Identify which cell holds the provided text, then report its [x, y] central coordinate. 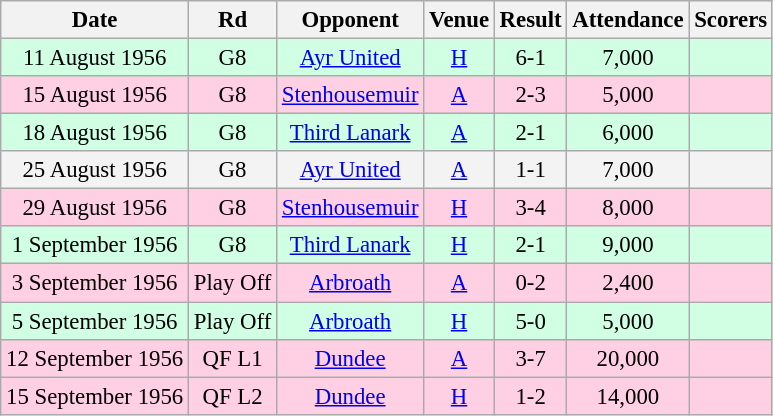
3 September 1956 [95, 283]
2,400 [628, 283]
18 August 1956 [95, 133]
29 August 1956 [95, 208]
1-1 [530, 170]
Venue [460, 20]
20,000 [628, 358]
11 August 1956 [95, 58]
Date [95, 20]
2-3 [530, 95]
Rd [233, 20]
Opponent [350, 20]
QF L2 [233, 396]
3-7 [530, 358]
QF L1 [233, 358]
15 August 1956 [95, 95]
6,000 [628, 133]
9,000 [628, 245]
25 August 1956 [95, 170]
12 September 1956 [95, 358]
0-2 [530, 283]
Scorers [731, 20]
1-2 [530, 396]
5 September 1956 [95, 321]
15 September 1956 [95, 396]
8,000 [628, 208]
6-1 [530, 58]
1 September 1956 [95, 245]
14,000 [628, 396]
5-0 [530, 321]
3-4 [530, 208]
Attendance [628, 20]
Result [530, 20]
